Provide the [x, y] coordinate of the cell's center where the given text is located.  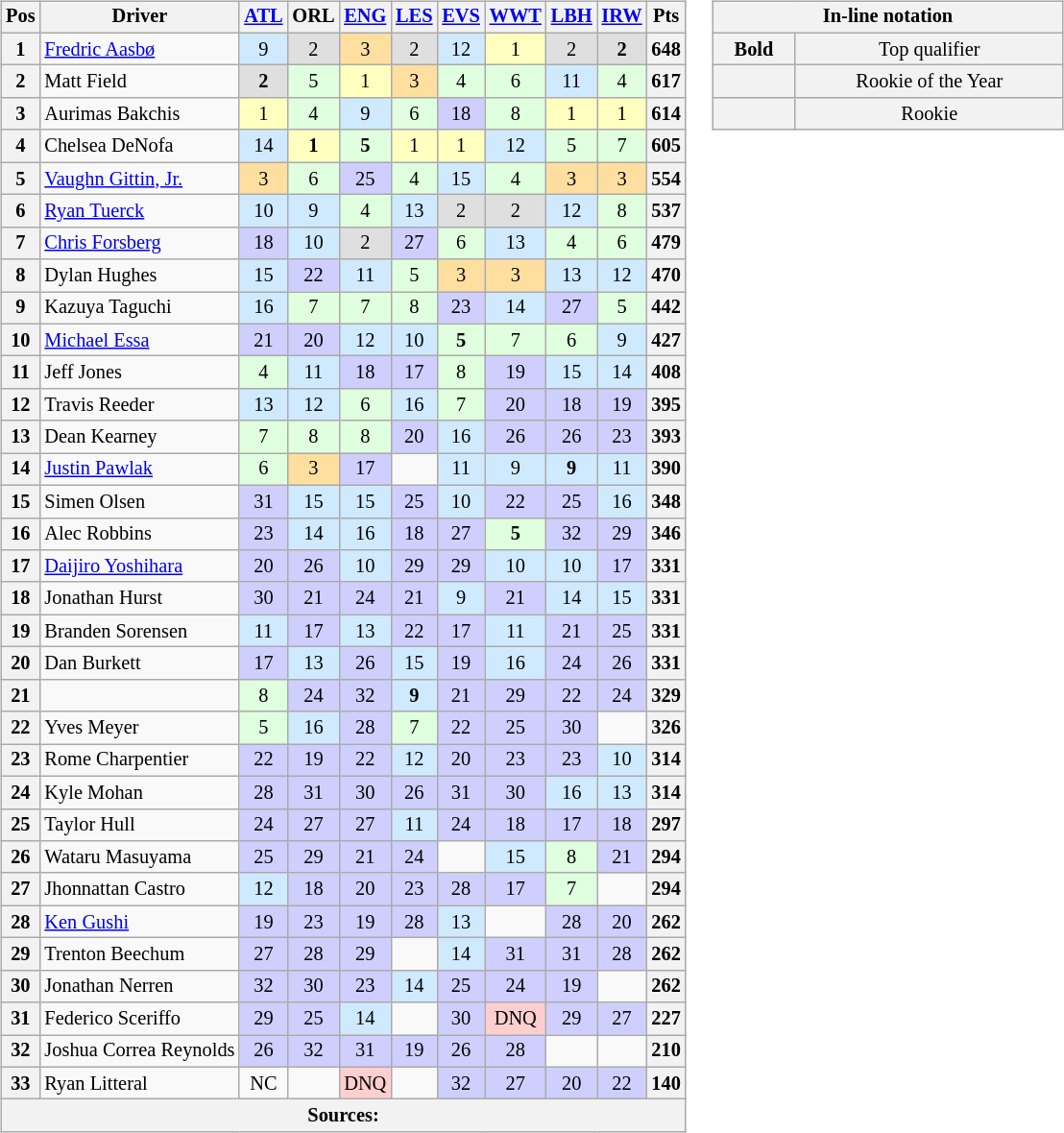
Dan Burkett [139, 663]
LBH [572, 17]
IRW [622, 17]
227 [666, 1019]
Wataru Masuyama [139, 857]
Joshua Correa Reynolds [139, 1051]
WWT [516, 17]
Driver [139, 17]
Bold [755, 49]
Pts [666, 17]
Dylan Hughes [139, 276]
LES [414, 17]
479 [666, 243]
Matt Field [139, 82]
33 [20, 1083]
Dean Kearney [139, 437]
470 [666, 276]
427 [666, 340]
ATL [263, 17]
In-line notation [888, 17]
554 [666, 179]
Michael Essa [139, 340]
Ryan Tuerck [139, 211]
605 [666, 146]
Alec Robbins [139, 534]
210 [666, 1051]
Fredric Aasbø [139, 49]
ENG [365, 17]
Jhonnattan Castro [139, 889]
Aurimas Bakchis [139, 114]
Yves Meyer [139, 728]
Kazuya Taguchi [139, 308]
Jonathan Hurst [139, 598]
Rome Charpentier [139, 760]
Trenton Beechum [139, 954]
614 [666, 114]
Ken Gushi [139, 922]
Rookie [930, 114]
Top qualifier [930, 49]
Sources: [344, 1116]
Jeff Jones [139, 373]
537 [666, 211]
390 [666, 470]
Justin Pawlak [139, 470]
Simen Olsen [139, 501]
Taylor Hull [139, 825]
Vaughn Gittin, Jr. [139, 179]
140 [666, 1083]
408 [666, 373]
Travis Reeder [139, 405]
Federico Sceriffo [139, 1019]
Rookie of the Year [930, 82]
Ryan Litteral [139, 1083]
346 [666, 534]
617 [666, 82]
Chelsea DeNofa [139, 146]
Chris Forsberg [139, 243]
ORL [313, 17]
442 [666, 308]
Pos [20, 17]
393 [666, 437]
Kyle Mohan [139, 792]
EVS [461, 17]
Branden Sorensen [139, 631]
326 [666, 728]
297 [666, 825]
NC [263, 1083]
395 [666, 405]
Daijiro Yoshihara [139, 566]
Jonathan Nerren [139, 986]
348 [666, 501]
648 [666, 49]
329 [666, 695]
